For the text-containing cell, return its midpoint in (X, Y) coordinate format. 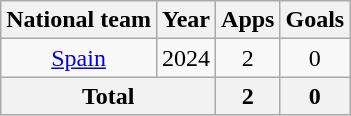
Apps (248, 20)
Spain (79, 58)
Total (108, 96)
National team (79, 20)
Year (186, 20)
Goals (315, 20)
2024 (186, 58)
